Search for the cell housing the specified text and yield its (x, y) center coordinate. 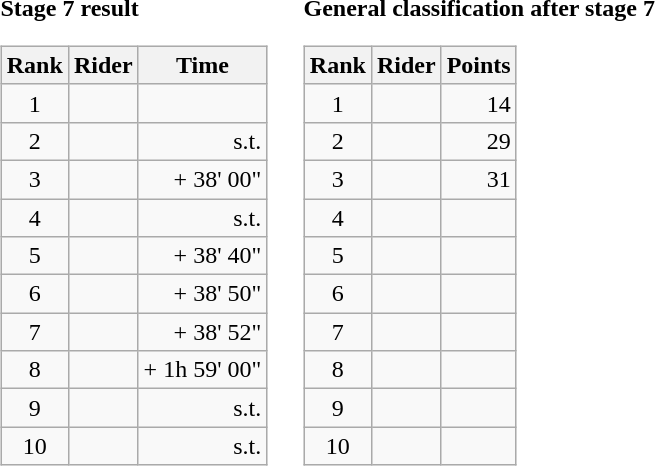
+ 38' 50" (202, 294)
29 (478, 141)
+ 38' 40" (202, 256)
14 (478, 103)
31 (478, 179)
Points (478, 65)
+ 1h 59' 00" (202, 370)
Time (202, 65)
+ 38' 00" (202, 179)
+ 38' 52" (202, 332)
